Return the [X, Y] coordinate for the center point of the cell that contains the specified text.  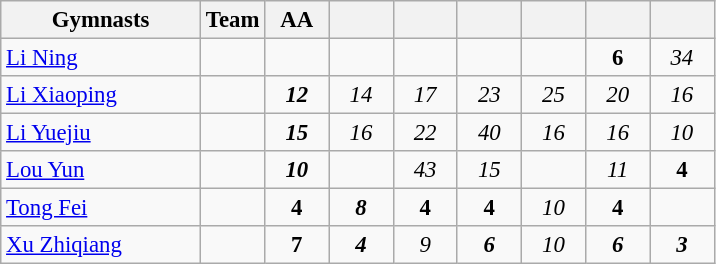
Gymnasts [101, 20]
Xu Zhiqiang [101, 245]
AA [297, 20]
11 [618, 170]
Team [232, 20]
8 [361, 208]
Li Xiaoping [101, 95]
34 [682, 58]
Li Ning [101, 58]
Lou Yun [101, 170]
14 [361, 95]
23 [489, 95]
22 [425, 133]
Li Yuejiu [101, 133]
25 [553, 95]
3 [682, 245]
20 [618, 95]
40 [489, 133]
7 [297, 245]
9 [425, 245]
Tong Fei [101, 208]
43 [425, 170]
12 [297, 95]
17 [425, 95]
